Detect which cell encompasses the target text, then output its (X, Y) center coordinate. 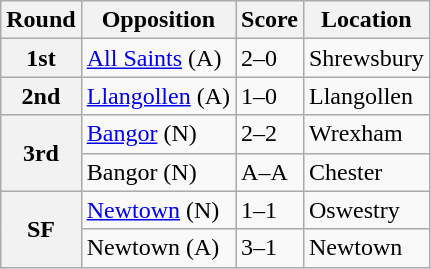
1–1 (270, 210)
Llangollen (A) (158, 96)
Oswestry (366, 210)
Chester (366, 172)
Newtown (A) (158, 248)
Shrewsbury (366, 58)
Newtown (N) (158, 210)
All Saints (A) (158, 58)
Llangollen (366, 96)
SF (41, 229)
A–A (270, 172)
2nd (41, 96)
3rd (41, 153)
Newtown (366, 248)
1st (41, 58)
2–2 (270, 134)
2–0 (270, 58)
Opposition (158, 20)
3–1 (270, 248)
Score (270, 20)
Round (41, 20)
1–0 (270, 96)
Location (366, 20)
Wrexham (366, 134)
